Return the (X, Y) coordinate for the center point of the cell that contains the specified text.  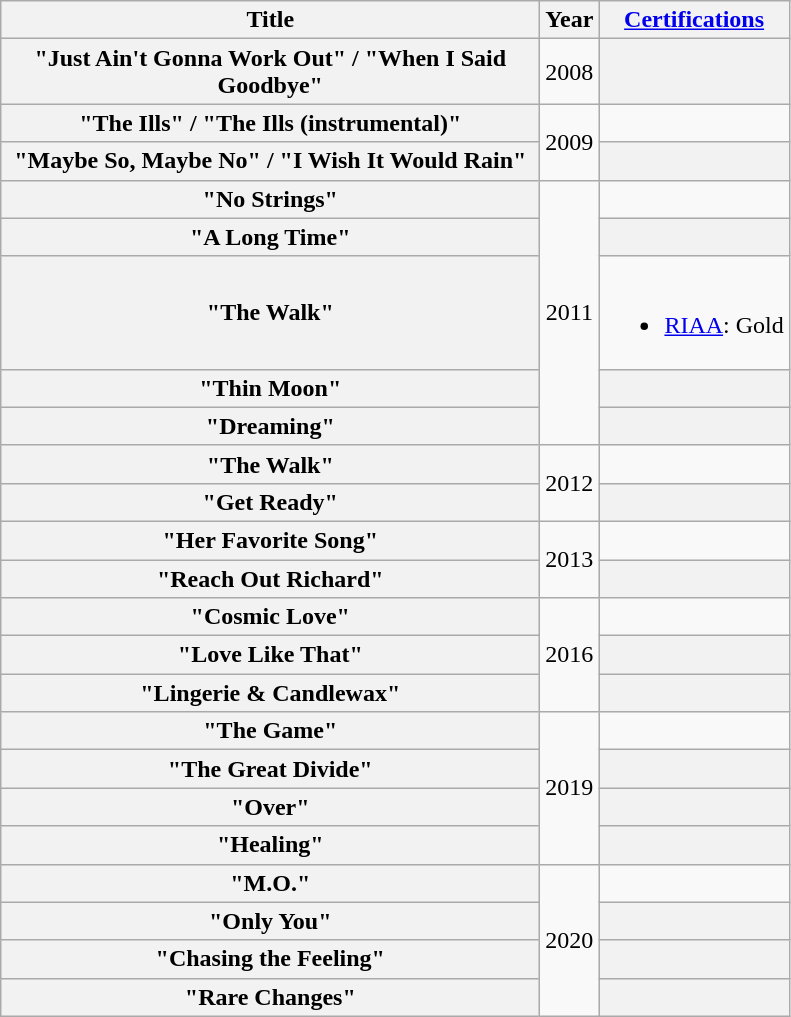
"Rare Changes" (270, 997)
Year (570, 20)
"Only You" (270, 921)
"The Ills" / "The Ills (instrumental)" (270, 123)
Title (270, 20)
"Dreaming" (270, 426)
2008 (570, 72)
Certifications (694, 20)
"Get Ready" (270, 502)
"No Strings" (270, 199)
"A Long Time" (270, 237)
2016 (570, 655)
"Cosmic Love" (270, 617)
RIAA: Gold (694, 312)
"Healing" (270, 845)
"The Game" (270, 731)
2020 (570, 940)
2013 (570, 559)
"Her Favorite Song" (270, 540)
"Chasing the Feeling" (270, 959)
"Maybe So, Maybe No" / "I Wish It Would Rain" (270, 161)
"Over" (270, 807)
2009 (570, 142)
2019 (570, 788)
"Just Ain't Gonna Work Out" / "When I Said Goodbye" (270, 72)
2011 (570, 312)
2012 (570, 483)
"Reach Out Richard" (270, 579)
"Lingerie & Candlewax" (270, 693)
"Thin Moon" (270, 388)
"M.O." (270, 883)
"The Great Divide" (270, 769)
"Love Like That" (270, 655)
